Identify which cell holds the provided text, then report its (X, Y) central coordinate. 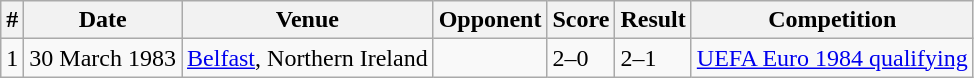
Date (103, 20)
30 March 1983 (103, 58)
Competition (832, 20)
# (12, 20)
Belfast, Northern Ireland (308, 58)
Result (653, 20)
Venue (308, 20)
2–1 (653, 58)
Opponent (490, 20)
UEFA Euro 1984 qualifying (832, 58)
2–0 (581, 58)
1 (12, 58)
Score (581, 20)
